Scan for the cell matching the given text and deliver its [x, y] coordinate at center. 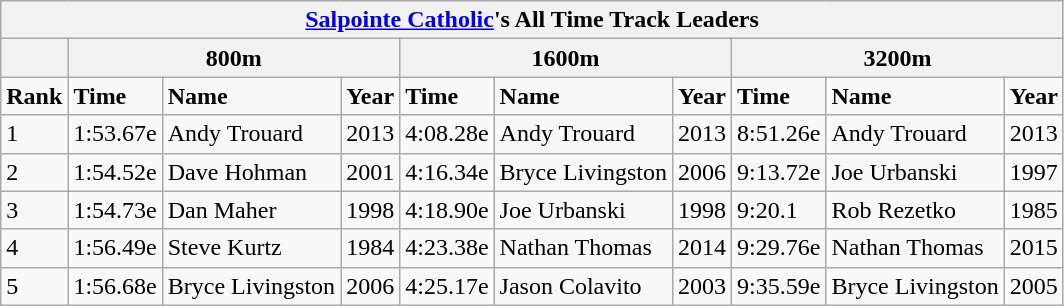
Rob Rezetko [915, 210]
9:13.72e [779, 172]
800m [234, 58]
2005 [1034, 286]
4:25.17e [447, 286]
1600m [566, 58]
9:29.76e [779, 248]
4:23.38e [447, 248]
Steve Kurtz [251, 248]
1:56.49e [115, 248]
1:54.52e [115, 172]
9:20.1 [779, 210]
8:51.26e [779, 134]
2015 [1034, 248]
2003 [702, 286]
Dave Hohman [251, 172]
1997 [1034, 172]
3200m [898, 58]
5 [34, 286]
Salpointe Catholic's All Time Track Leaders [532, 20]
1 [34, 134]
Jason Colavito [583, 286]
9:35.59e [779, 286]
2014 [702, 248]
4:16.34e [447, 172]
Rank [34, 96]
1:54.73e [115, 210]
2 [34, 172]
4:18.90e [447, 210]
1985 [1034, 210]
4 [34, 248]
2001 [370, 172]
1:53.67e [115, 134]
Dan Maher [251, 210]
1:56.68e [115, 286]
3 [34, 210]
1984 [370, 248]
4:08.28e [447, 134]
